Pinpoint the cell where the given text exists, returning its [x, y] midpoint coordinate. 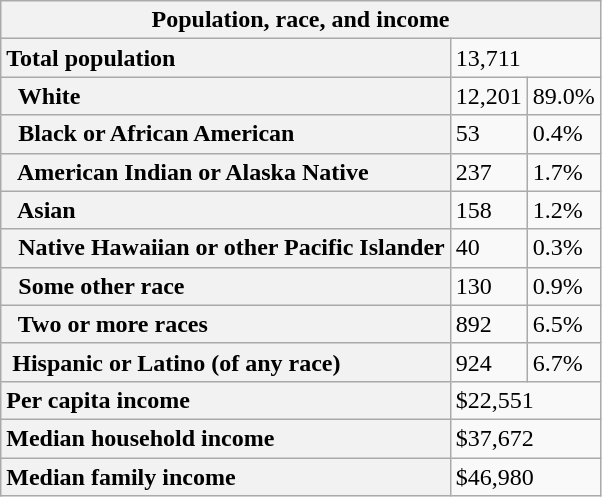
Black or African American [226, 134]
892 [488, 324]
Two or more races [226, 324]
Median household income [226, 438]
12,201 [488, 96]
Hispanic or Latino (of any race) [226, 362]
0.9% [564, 286]
Some other race [226, 286]
Total population [226, 58]
Median family income [226, 477]
924 [488, 362]
$22,551 [525, 400]
Population, race, and income [301, 20]
0.4% [564, 134]
0.3% [564, 248]
130 [488, 286]
Native Hawaiian or other Pacific Islander [226, 248]
$37,672 [525, 438]
237 [488, 172]
13,711 [525, 58]
40 [488, 248]
American Indian or Alaska Native [226, 172]
89.0% [564, 96]
53 [488, 134]
Asian [226, 210]
6.5% [564, 324]
1.7% [564, 172]
1.2% [564, 210]
Per capita income [226, 400]
$46,980 [525, 477]
White [226, 96]
6.7% [564, 362]
158 [488, 210]
